Pinpoint the cell where the given text exists, returning its [X, Y] midpoint coordinate. 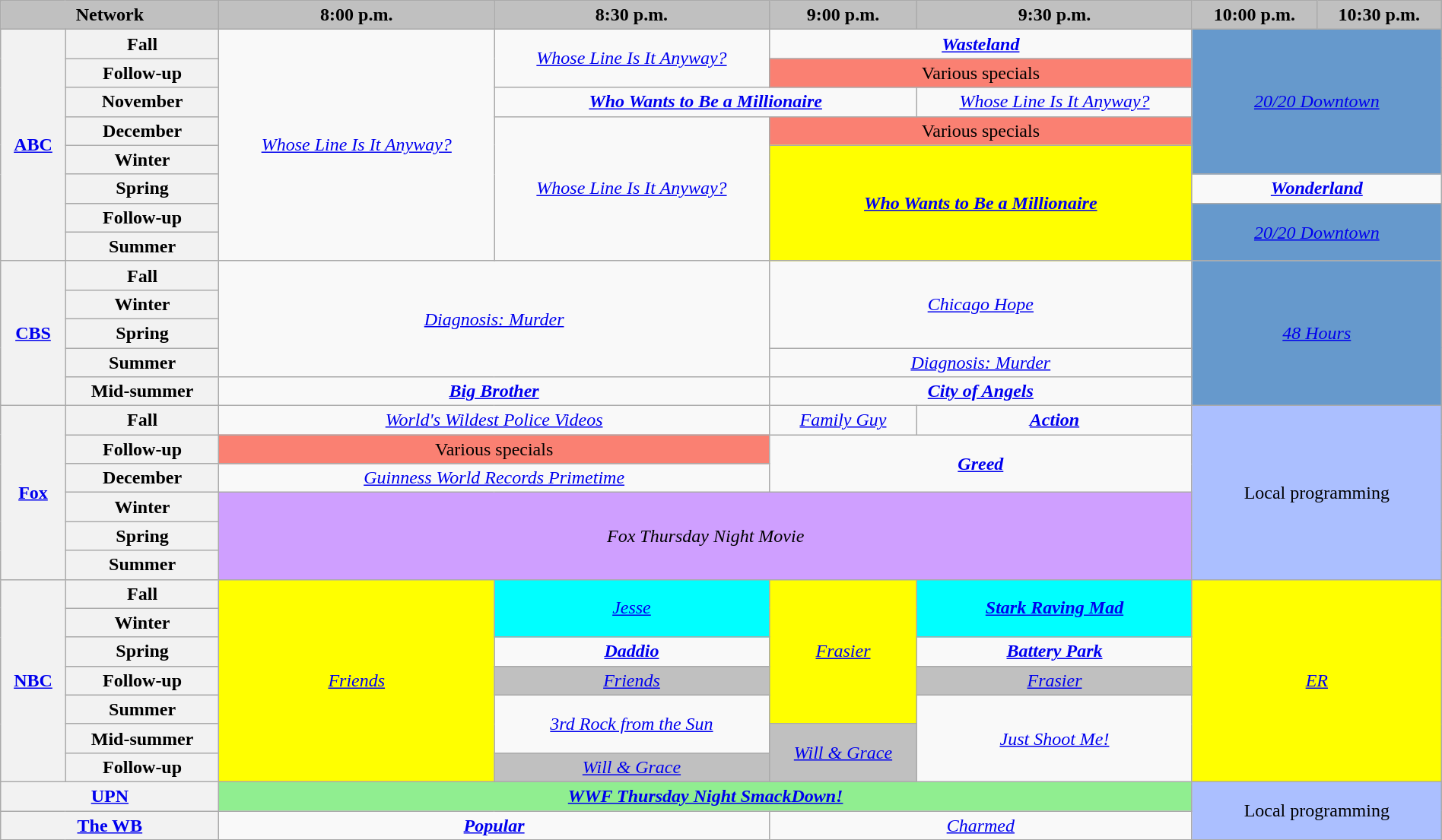
World's Wildest Police Videos [494, 420]
Battery Park [1055, 651]
Big Brother [494, 391]
Guinness World Records Primetime [494, 478]
Charmed [980, 825]
48 Hours [1317, 333]
NBC [33, 680]
Family Guy [843, 420]
8:00 p.m. [357, 15]
The WB [110, 825]
UPN [110, 796]
Fox Thursday Night Movie [706, 536]
Stark Raving Mad [1055, 608]
10:00 p.m. [1254, 15]
Wasteland [980, 44]
CBS [33, 333]
ABC [33, 145]
Jesse [632, 608]
Chicago Hope [980, 304]
Popular [494, 825]
Network [110, 15]
Greed [980, 464]
Just Shoot Me! [1055, 738]
9:00 p.m. [843, 15]
November [142, 102]
Daddio [632, 651]
WWF Thursday Night SmackDown! [706, 796]
9:30 p.m. [1055, 15]
ER [1317, 680]
8:30 p.m. [632, 15]
10:30 p.m. [1379, 15]
Action [1055, 420]
Wonderland [1317, 189]
City of Angels [980, 391]
3rd Rock from the Sun [632, 724]
Fox [33, 493]
